From the cell containing the given text, extract its center point as (x, y) coordinate. 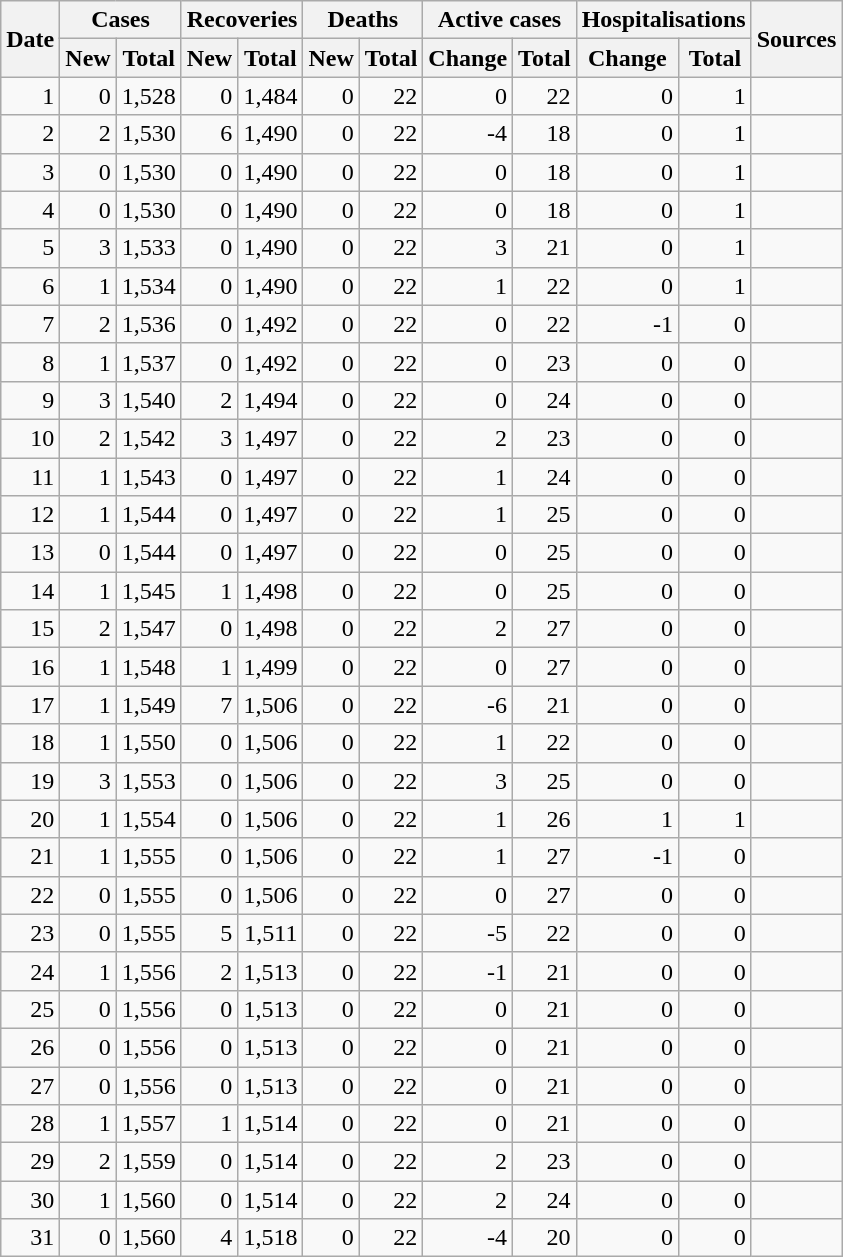
1,548 (148, 667)
1,550 (148, 743)
Hospitalisations (664, 20)
11 (30, 477)
1,545 (148, 591)
16 (30, 667)
-6 (468, 705)
Active cases (500, 20)
1,484 (270, 96)
1,534 (148, 286)
10 (30, 438)
13 (30, 553)
1,533 (148, 248)
1,543 (148, 477)
1,537 (148, 362)
1,547 (148, 629)
1,553 (148, 781)
17 (30, 705)
14 (30, 591)
29 (30, 1162)
-5 (468, 933)
9 (30, 400)
30 (30, 1200)
19 (30, 781)
31 (30, 1238)
Deaths (363, 20)
15 (30, 629)
1,554 (148, 819)
Sources (796, 39)
Date (30, 39)
1,542 (148, 438)
1,536 (148, 324)
1,518 (270, 1238)
1,549 (148, 705)
12 (30, 515)
1,499 (270, 667)
1,559 (148, 1162)
1,528 (148, 96)
1,494 (270, 400)
8 (30, 362)
Recoveries (242, 20)
1,511 (270, 933)
Cases (120, 20)
1,540 (148, 400)
1,557 (148, 1124)
28 (30, 1124)
